Scan for the cell matching the given text and deliver its [x, y] coordinate at center. 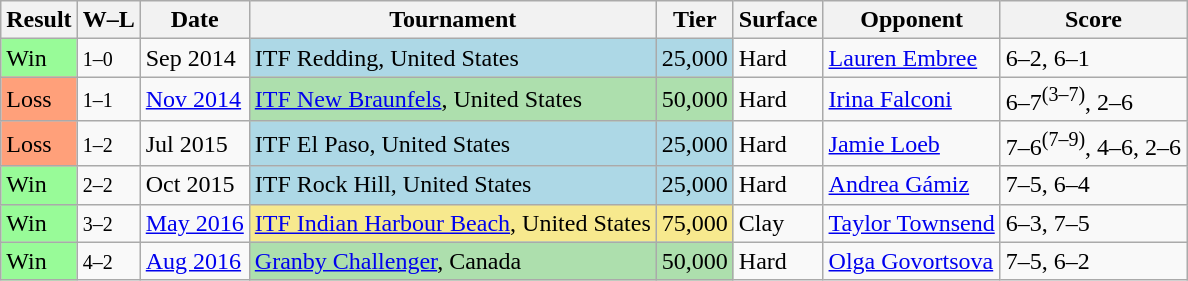
75,000 [694, 223]
W–L [108, 20]
Olga Govortsova [912, 261]
Score [1093, 20]
Tier [694, 20]
Result [39, 20]
ITF New Braunfels, United States [452, 100]
Lauren Embree [912, 58]
Granby Challenger, Canada [452, 261]
7–5, 6–4 [1093, 185]
Aug 2016 [194, 261]
4–2 [108, 261]
ITF El Paso, United States [452, 144]
Andrea Gámiz [912, 185]
ITF Redding, United States [452, 58]
2–2 [108, 185]
Surface [778, 20]
6–3, 7–5 [1093, 223]
May 2016 [194, 223]
1–0 [108, 58]
Jamie Loeb [912, 144]
Tournament [452, 20]
Sep 2014 [194, 58]
1–2 [108, 144]
Opponent [912, 20]
ITF Indian Harbour Beach, United States [452, 223]
ITF Rock Hill, United States [452, 185]
Taylor Townsend [912, 223]
Irina Falconi [912, 100]
Oct 2015 [194, 185]
Nov 2014 [194, 100]
Date [194, 20]
6–7(3–7), 2–6 [1093, 100]
3–2 [108, 223]
7–5, 6–2 [1093, 261]
7–6(7–9), 4–6, 2–6 [1093, 144]
Clay [778, 223]
Jul 2015 [194, 144]
1–1 [108, 100]
6–2, 6–1 [1093, 58]
